Extract the [x, y] coordinate from the center of the cell holding the provided text.  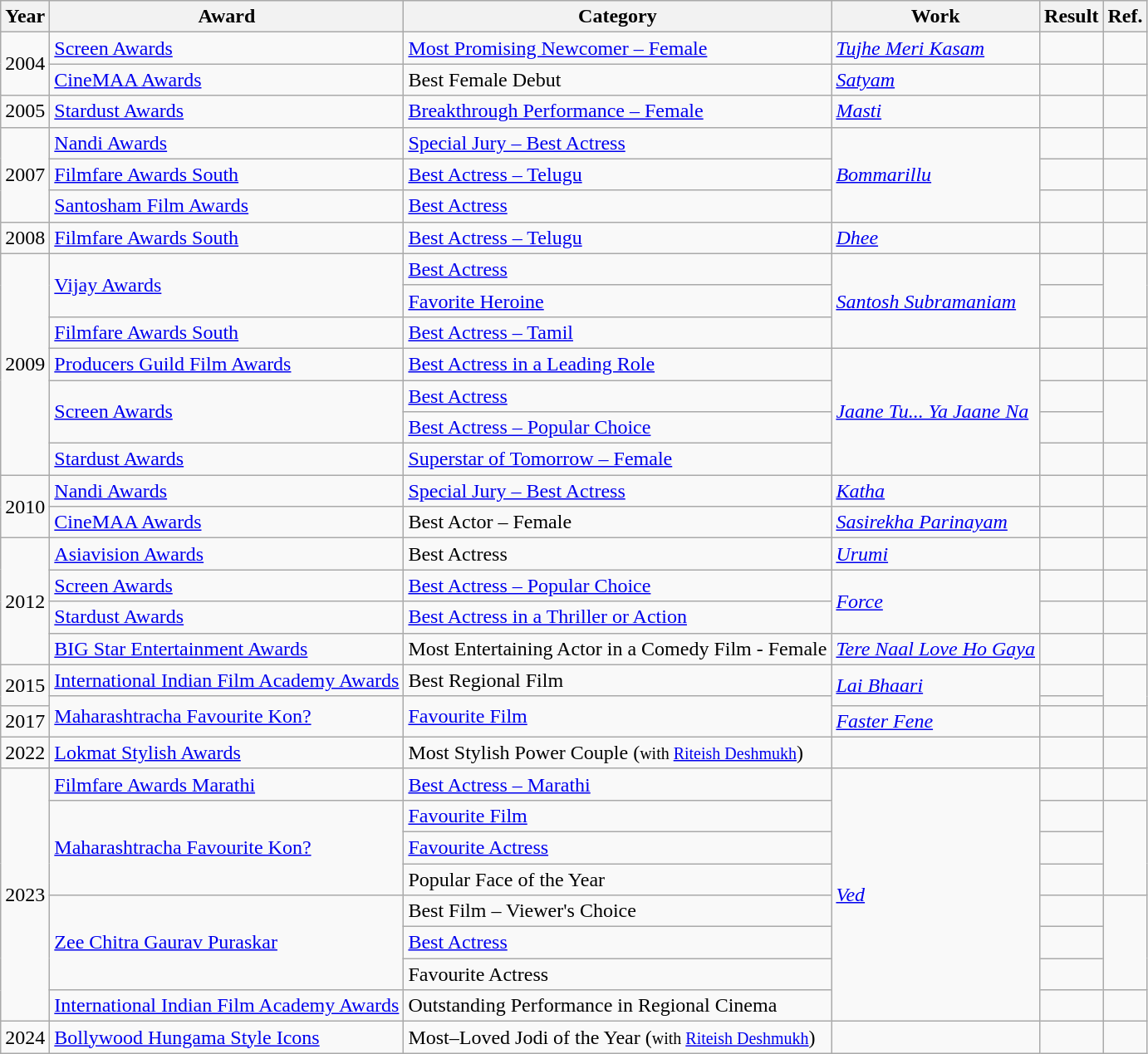
Outstanding Performance in Regional Cinema [618, 1006]
Santosh Subramaniam [935, 301]
Best Female Debut [618, 80]
Work [935, 17]
2007 [25, 174]
2015 [25, 684]
Best Actress in a Thriller or Action [618, 617]
Most Entertaining Actor in a Comedy Film - Female [618, 649]
Asiavision Awards [227, 554]
Force [935, 601]
Result [1072, 17]
Masti [935, 111]
Filmfare Awards Marathi [227, 784]
Tujhe Meri Kasam [935, 48]
Ved [935, 895]
2017 [25, 721]
Faster Fene [935, 721]
Award [227, 17]
Popular Face of the Year [618, 880]
Breakthrough Performance – Female [618, 111]
Jaane Tu... Ya Jaane Na [935, 411]
Best Actress in a Leading Role [618, 364]
Dhee [935, 238]
Lokmat Stylish Awards [227, 753]
Year [25, 17]
Best Actor – Female [618, 522]
Zee Chitra Gaurav Puraskar [227, 943]
Bollywood Hungama Style Icons [227, 1037]
Urumi [935, 554]
BIG Star Entertainment Awards [227, 649]
Santosham Film Awards [227, 206]
Bommarillu [935, 174]
2004 [25, 64]
Best Regional Film [618, 680]
Producers Guild Film Awards [227, 364]
2012 [25, 601]
Best Film – Viewer's Choice [618, 911]
2009 [25, 364]
2005 [25, 111]
Satyam [935, 80]
Most Stylish Power Couple (with Riteish Deshmukh) [618, 753]
Most Promising Newcomer – Female [618, 48]
Lai Bhaari [935, 684]
Vijay Awards [227, 285]
Superstar of Tomorrow – Female [618, 459]
Sasirekha Parinayam [935, 522]
Favorite Heroine [618, 301]
2024 [25, 1037]
2023 [25, 895]
2008 [25, 238]
2010 [25, 507]
Best Actress – Tamil [618, 332]
Category [618, 17]
2022 [25, 753]
Katha [935, 491]
Ref. [1125, 17]
Most–Loved Jodi of the Year (with Riteish Deshmukh) [618, 1037]
Best Actress – Marathi [618, 784]
Tere Naal Love Ho Gaya [935, 649]
